Provide the (X, Y) coordinate of the cell's center where the given text is located.  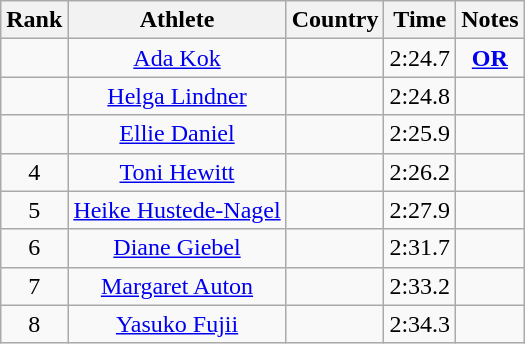
2:24.7 (420, 58)
OR (490, 58)
Athlete (177, 20)
Notes (490, 20)
6 (34, 248)
2:33.2 (420, 286)
2:27.9 (420, 210)
Time (420, 20)
2:24.8 (420, 96)
2:26.2 (420, 172)
Ada Kok (177, 58)
5 (34, 210)
Ellie Daniel (177, 134)
4 (34, 172)
Yasuko Fujii (177, 324)
Diane Giebel (177, 248)
2:25.9 (420, 134)
8 (34, 324)
Country (335, 20)
7 (34, 286)
2:31.7 (420, 248)
2:34.3 (420, 324)
Rank (34, 20)
Helga Lindner (177, 96)
Toni Hewitt (177, 172)
Margaret Auton (177, 286)
Heike Hustede-Nagel (177, 210)
